Capture the cell that displays the provided text and extract its [x, y] central coordinate. 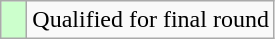
Qualified for final round [151, 20]
